Search for the cell housing the specified text and yield its [x, y] center coordinate. 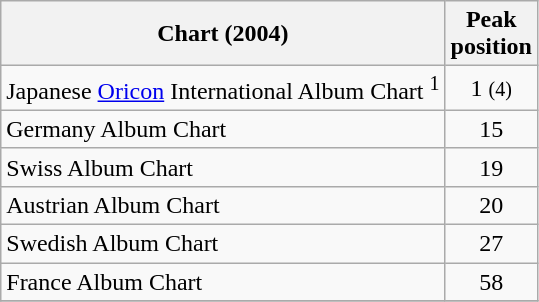
Germany Album Chart [223, 129]
Austrian Album Chart [223, 205]
15 [491, 129]
19 [491, 167]
27 [491, 244]
France Album Chart [223, 282]
Swedish Album Chart [223, 244]
Chart (2004) [223, 34]
20 [491, 205]
Japanese Oricon International Album Chart 1 [223, 88]
58 [491, 282]
1 (4) [491, 88]
Swiss Album Chart [223, 167]
Peakposition [491, 34]
